Locate the cell with the specified text and output its [X, Y] center coordinate. 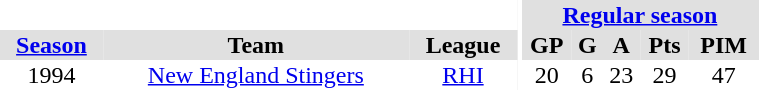
RHI [463, 75]
1994 [52, 75]
Regular season [640, 15]
PIM [724, 45]
47 [724, 75]
GP [546, 45]
A [621, 45]
23 [621, 75]
League [463, 45]
29 [664, 75]
20 [546, 75]
Team [256, 45]
Pts [664, 45]
New England Stingers [256, 75]
G [587, 45]
Season [52, 45]
6 [587, 75]
